From the cell containing the given text, extract its center point as [X, Y] coordinate. 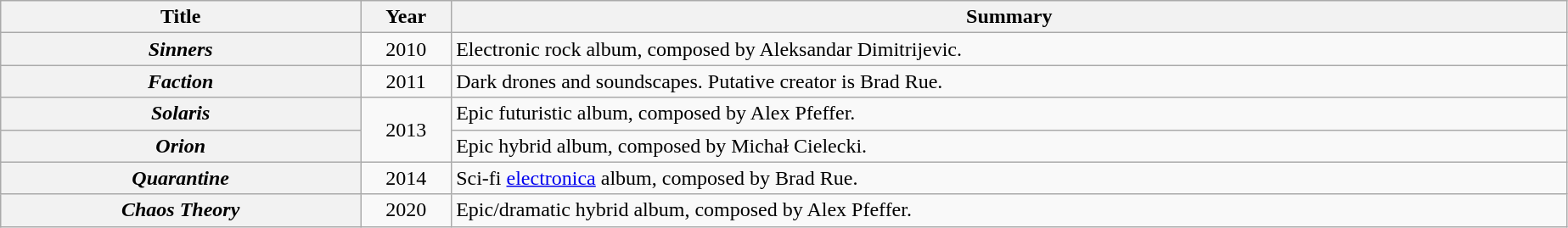
Title [181, 17]
Epic hybrid album, composed by Michał Cielecki. [1009, 146]
Sinners [181, 49]
2013 [406, 130]
Epic futuristic album, composed by Alex Pfeffer. [1009, 114]
Sci-fi electronica album, composed by Brad Rue. [1009, 178]
Dark drones and soundscapes. Putative creator is Brad Rue. [1009, 81]
2014 [406, 178]
Year [406, 17]
Solaris [181, 114]
2011 [406, 81]
Faction [181, 81]
Epic/dramatic hybrid album, composed by Alex Pfeffer. [1009, 210]
Orion [181, 146]
Chaos Theory [181, 210]
2010 [406, 49]
2020 [406, 210]
Summary [1009, 17]
Electronic rock album, composed by Aleksandar Dimitrijevic. [1009, 49]
Quarantine [181, 178]
